Scan for the cell matching the given text and deliver its (x, y) coordinate at center. 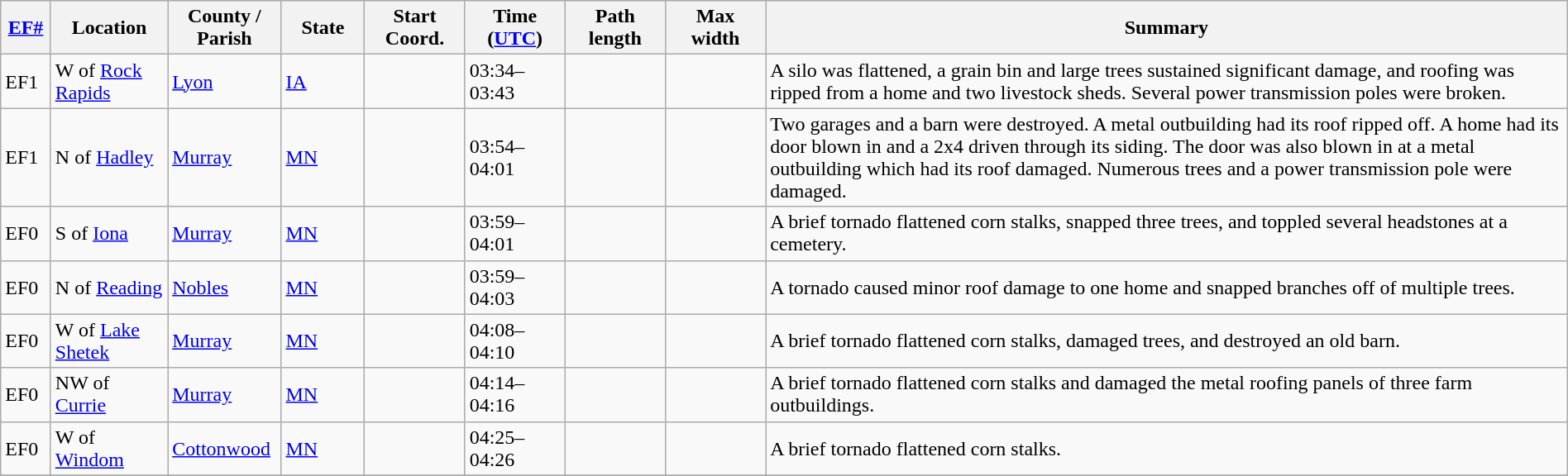
Summary (1167, 28)
Lyon (225, 81)
A brief tornado flattened corn stalks, damaged trees, and destroyed an old barn. (1167, 340)
03:59–04:03 (514, 288)
04:25–04:26 (514, 448)
04:08–04:10 (514, 340)
Path length (615, 28)
N of Hadley (109, 157)
Location (109, 28)
A brief tornado flattened corn stalks and damaged the metal roofing panels of three farm outbuildings. (1167, 395)
W of Rock Rapids (109, 81)
Max width (715, 28)
N of Reading (109, 288)
NW of Currie (109, 395)
W of Windom (109, 448)
IA (323, 81)
A brief tornado flattened corn stalks. (1167, 448)
Cottonwood (225, 448)
State (323, 28)
Nobles (225, 288)
04:14–04:16 (514, 395)
A tornado caused minor roof damage to one home and snapped branches off of multiple trees. (1167, 288)
Start Coord. (415, 28)
A brief tornado flattened corn stalks, snapped three trees, and toppled several headstones at a cemetery. (1167, 233)
County / Parish (225, 28)
S of Iona (109, 233)
Time (UTC) (514, 28)
03:59–04:01 (514, 233)
W of Lake Shetek (109, 340)
03:54–04:01 (514, 157)
EF# (26, 28)
03:34–03:43 (514, 81)
